Identify which cell holds the provided text, then report its [X, Y] central coordinate. 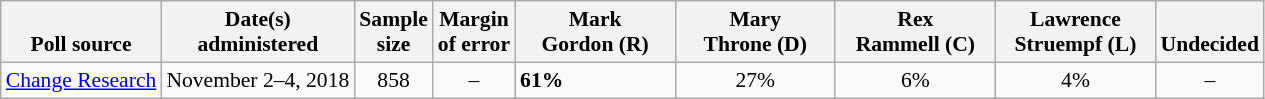
27% [755, 80]
858 [393, 80]
Change Research [82, 80]
MaryThrone (D) [755, 32]
LawrenceStruempf (L) [1075, 32]
Undecided [1210, 32]
6% [915, 80]
November 2–4, 2018 [258, 80]
MarkGordon (R) [595, 32]
4% [1075, 80]
Poll source [82, 32]
Marginof error [474, 32]
RexRammell (C) [915, 32]
Samplesize [393, 32]
Date(s)administered [258, 32]
61% [595, 80]
